Scan for the cell matching the given text and deliver its [X, Y] coordinate at center. 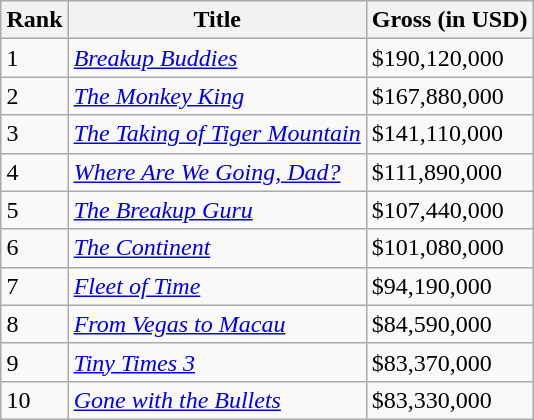
Gross (in USD) [450, 20]
9 [34, 362]
$167,880,000 [450, 96]
Gone with the Bullets [217, 400]
$111,890,000 [450, 172]
Title [217, 20]
From Vegas to Macau [217, 324]
$83,370,000 [450, 362]
$107,440,000 [450, 210]
$94,190,000 [450, 286]
Breakup Buddies [217, 58]
$190,120,000 [450, 58]
8 [34, 324]
$141,110,000 [450, 134]
The Taking of Tiger Mountain [217, 134]
The Continent [217, 248]
Where Are We Going, Dad? [217, 172]
2 [34, 96]
10 [34, 400]
$84,590,000 [450, 324]
Tiny Times 3 [217, 362]
5 [34, 210]
Rank [34, 20]
4 [34, 172]
1 [34, 58]
7 [34, 286]
Fleet of Time [217, 286]
The Monkey King [217, 96]
$101,080,000 [450, 248]
The Breakup Guru [217, 210]
6 [34, 248]
$83,330,000 [450, 400]
3 [34, 134]
